From the cell containing the given text, extract its center point as [x, y] coordinate. 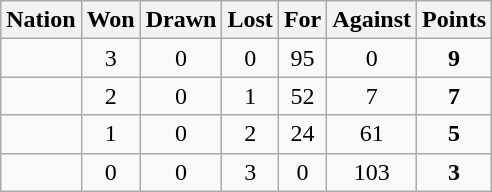
52 [302, 96]
Drawn [181, 20]
Points [454, 20]
9 [454, 58]
Against [372, 20]
Nation [41, 20]
For [302, 20]
Lost [250, 20]
5 [454, 134]
95 [302, 58]
24 [302, 134]
103 [372, 172]
Won [110, 20]
61 [372, 134]
